Determine the (X, Y) coordinate at the center of the cell enclosing the given text.  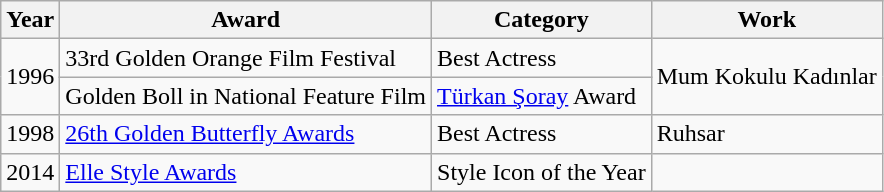
Elle Style Awards (246, 172)
2014 (30, 172)
Golden Boll in National Feature Film (246, 96)
Category (542, 20)
Ruhsar (766, 134)
Award (246, 20)
Year (30, 20)
Style Icon of the Year (542, 172)
1996 (30, 77)
33rd Golden Orange Film Festival (246, 58)
26th Golden Butterfly Awards (246, 134)
Mum Kokulu Kadınlar (766, 77)
1998 (30, 134)
Work (766, 20)
Türkan Şoray Award (542, 96)
